Detect which cell encompasses the target text, then output its (x, y) center coordinate. 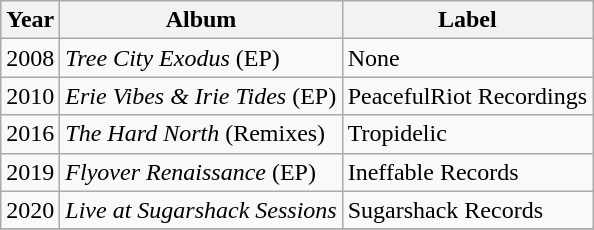
Tree City Exodus (EP) (201, 58)
Flyover Renaissance (EP) (201, 172)
Album (201, 20)
Tropidelic (467, 134)
PeacefulRiot Recordings (467, 96)
Label (467, 20)
Erie Vibes & Irie Tides (EP) (201, 96)
2008 (30, 58)
Live at Sugarshack Sessions (201, 210)
The Hard North (Remixes) (201, 134)
2019 (30, 172)
2016 (30, 134)
2010 (30, 96)
None (467, 58)
Ineffable Records (467, 172)
Year (30, 20)
Sugarshack Records (467, 210)
2020 (30, 210)
